From the cell containing the given text, extract its center point as [X, Y] coordinate. 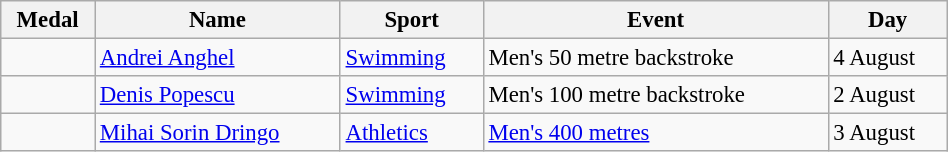
Athletics [412, 133]
Andrei Anghel [217, 58]
Day [888, 20]
3 August [888, 133]
Medal [48, 20]
2 August [888, 95]
Name [217, 20]
Men's 50 metre backstroke [656, 58]
4 August [888, 58]
Men's 100 metre backstroke [656, 95]
Event [656, 20]
Denis Popescu [217, 95]
Sport [412, 20]
Men's 400 metres [656, 133]
Mihai Sorin Dringo [217, 133]
